Scan for the cell matching the given text and deliver its [x, y] coordinate at center. 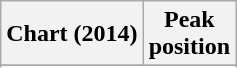
Peakposition [189, 34]
Chart (2014) [72, 34]
